For the text-containing cell, return its midpoint in (x, y) coordinate format. 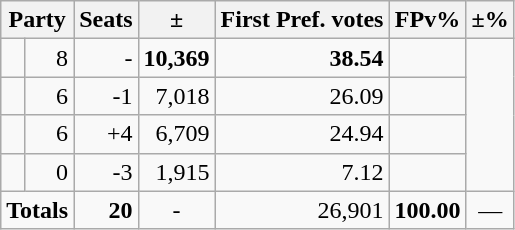
7.12 (302, 172)
10,369 (176, 58)
+4 (106, 134)
100.00 (428, 210)
-3 (106, 172)
20 (106, 210)
-1 (106, 96)
24.94 (302, 134)
First Pref. votes (302, 20)
6,709 (176, 134)
0 (48, 172)
1,915 (176, 172)
±% (490, 20)
Totals (38, 210)
± (176, 20)
Party (38, 20)
7,018 (176, 96)
Seats (106, 20)
38.54 (302, 58)
26,901 (302, 210)
— (490, 210)
FPv% (428, 20)
26.09 (302, 96)
8 (48, 58)
